Search for the cell housing the specified text and yield its [x, y] center coordinate. 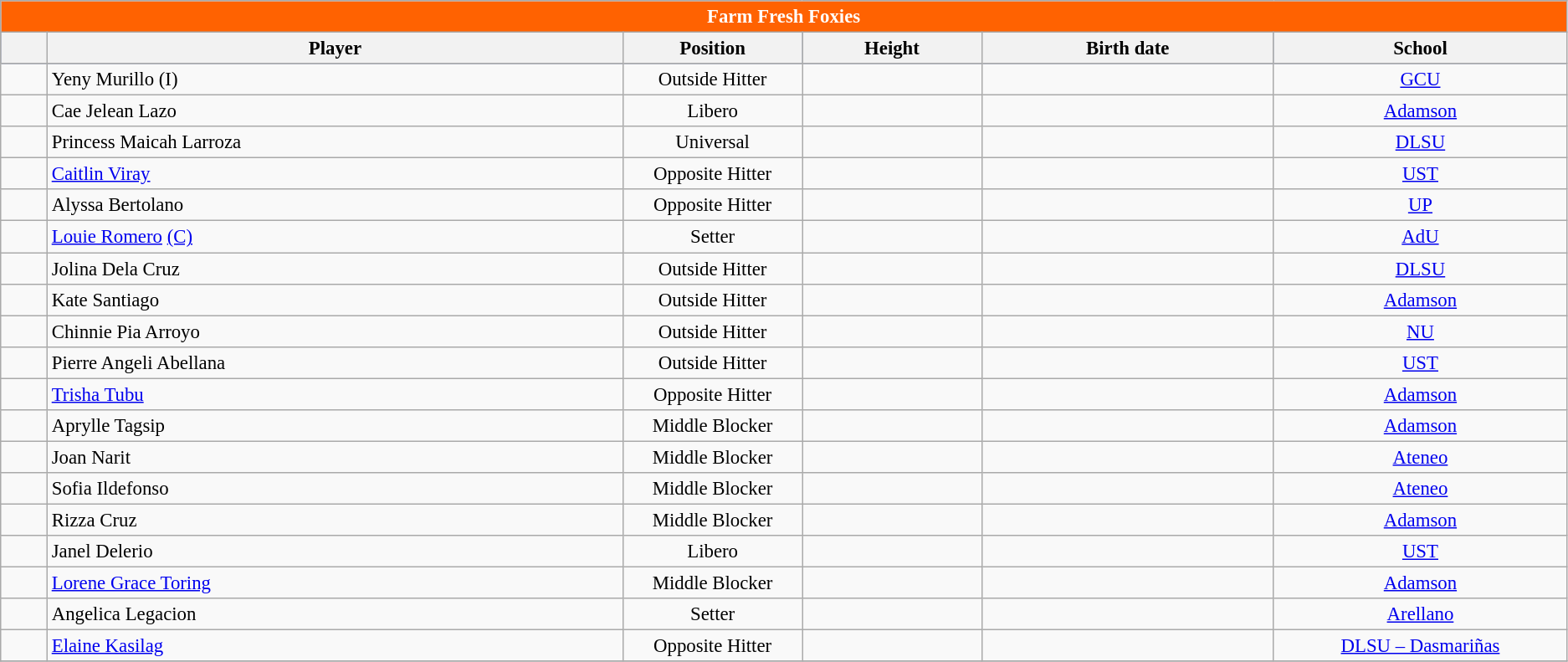
Aprylle Tagsip [335, 426]
Trisha Tubu [335, 394]
Chinnie Pia Arroyo [335, 331]
Jolina Dela Cruz [335, 269]
NU [1420, 331]
Kate Santiago [335, 300]
UP [1420, 205]
Arellano [1420, 614]
Position [712, 49]
Height [892, 49]
School [1420, 49]
Angelica Legacion [335, 614]
Princess Maicah Larroza [335, 142]
Universal [712, 142]
Yeny Murillo (I) [335, 80]
Louie Romero (C) [335, 237]
Lorene Grace Toring [335, 583]
Elaine Kasilag [335, 646]
Farm Fresh Foxies [784, 17]
Janel Delerio [335, 552]
Birth date [1128, 49]
Caitlin Viray [335, 174]
Joan Narit [335, 457]
Player [335, 49]
Pierre Angeli Abellana [335, 362]
DLSU – Dasmariñas [1420, 646]
Cae Jelean Lazo [335, 111]
AdU [1420, 237]
Sofia Ildefonso [335, 489]
Rizza Cruz [335, 520]
GCU [1420, 80]
Alyssa Bertolano [335, 205]
